Provide the (X, Y) coordinate of the cell's center where the given text is located.  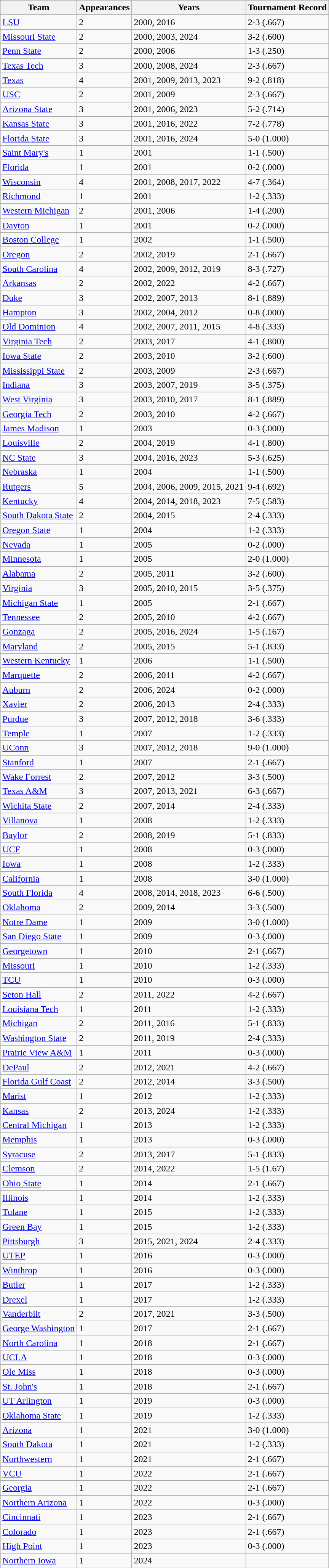
2005, 2015 (189, 646)
UCF (39, 849)
2011, 2019 (189, 1038)
NC State (39, 458)
2004, 2016, 2023 (189, 458)
Notre Dame (39, 922)
2002, 2009, 2012, 2019 (189, 269)
South Carolina (39, 269)
2011, 2022 (189, 994)
2002, 2004, 2012 (189, 312)
Texas A&M (39, 791)
5 (104, 487)
2007, 2012 (189, 777)
Iowa State (39, 356)
2008, 2019 (189, 835)
Nebraska (39, 472)
Central Michigan (39, 1125)
2005, 2010, 2015 (189, 588)
USC (39, 95)
2004, 2015 (189, 516)
2000, 2016 (189, 22)
Alabama (39, 574)
2006, 2024 (189, 690)
South Dakota State (39, 516)
San Diego State (39, 937)
0-8 (.000) (287, 312)
2012, 2014 (189, 1081)
Hampton (39, 312)
9-4 (.692) (287, 487)
Florida Gulf Coast (39, 1081)
8-3 (.727) (287, 269)
2024 (189, 1560)
James Madison (39, 429)
Georgia (39, 1488)
2012 (189, 1096)
Xavier (39, 704)
2002, 2007, 2011, 2015 (189, 327)
Penn State (39, 51)
South Florida (39, 893)
Marquette (39, 675)
UCLA (39, 1358)
VCU (39, 1473)
2013, 2024 (189, 1111)
UConn (39, 748)
Pittsburgh (39, 1241)
Louisiana Tech (39, 1009)
Western Michigan (39, 211)
Winthrop (39, 1270)
9-2 (.818) (287, 80)
Tulane (39, 1212)
Wichita State (39, 806)
South Dakota (39, 1444)
2001, 2009, 2013, 2023 (189, 80)
2004, 2014, 2018, 2023 (189, 501)
High Point (39, 1546)
DePaul (39, 1067)
Drexel (39, 1299)
2007, 2013, 2021 (189, 791)
4-8 (.333) (287, 327)
1-4 (.200) (287, 211)
2003, 2017 (189, 341)
Cincinnati (39, 1517)
St. John's (39, 1386)
Oregon State (39, 530)
Georgetown (39, 951)
2002, 2022 (189, 283)
5-2 (.714) (287, 109)
4-7 (.364) (287, 182)
Richmond (39, 196)
Duke (39, 298)
2000, 2008, 2024 (189, 66)
Appearances (104, 8)
Florida (39, 167)
Saint Mary's (39, 153)
Prairie View A&M (39, 1052)
2006 (189, 661)
3-6 (.333) (287, 719)
5-3 (.625) (287, 458)
2002, 2019 (189, 254)
Texas (39, 80)
Memphis (39, 1140)
UTEP (39, 1256)
Missouri State (39, 37)
2011, 2016 (189, 1023)
2003, 2007, 2019 (189, 385)
7-5 (.583) (287, 501)
Kansas State (39, 124)
Northwestern (39, 1459)
Butler (39, 1285)
Temple (39, 733)
2009, 2014 (189, 908)
Washington State (39, 1038)
2005, 2016, 2024 (189, 631)
Ohio State (39, 1183)
Wisconsin (39, 182)
Dayton (39, 225)
2004, 2006, 2009, 2015, 2021 (189, 487)
Wake Forrest (39, 777)
Green Bay (39, 1227)
Mississippi State (39, 370)
Tournament Record (287, 8)
Virginia (39, 588)
Oregon (39, 254)
2015, 2021, 2024 (189, 1241)
UT Arlington (39, 1401)
2008, 2014, 2018, 2023 (189, 893)
TCU (39, 980)
2001, 2008, 2017, 2022 (189, 182)
Louisville (39, 443)
Iowa (39, 864)
6-3 (.667) (287, 791)
George Washington (39, 1328)
Villanova (39, 820)
Syracuse (39, 1154)
2005, 2010 (189, 617)
Years (189, 8)
Kentucky (39, 501)
7-2 (.778) (287, 124)
2001, 2016, 2022 (189, 124)
6-6 (.500) (287, 893)
Clemson (39, 1169)
2002 (189, 240)
5-0 (1.000) (287, 138)
1-3 (.250) (287, 51)
1-5 (.167) (287, 631)
Arizona State (39, 109)
2014, 2022 (189, 1169)
Rutgers (39, 487)
Stanford (39, 762)
Virginia Tech (39, 341)
2001, 2016, 2024 (189, 138)
2017, 2021 (189, 1314)
Auburn (39, 690)
Northern Arizona (39, 1502)
West Virginia (39, 399)
2003, 2009 (189, 370)
Michigan State (39, 602)
Missouri (39, 966)
Texas Tech (39, 66)
2-0 (1.000) (287, 559)
2000, 2003, 2024 (189, 37)
2006, 2011 (189, 675)
9-0 (1.000) (287, 748)
Arkansas (39, 283)
Florida State (39, 138)
Western Kentucky (39, 661)
North Carolina (39, 1343)
Oklahoma State (39, 1415)
2003, 2010, 2017 (189, 399)
2013, 2017 (189, 1154)
2007, 2014 (189, 806)
Old Dominion (39, 327)
2003 (189, 429)
Michigan (39, 1023)
Maryland (39, 646)
Ole Miss (39, 1372)
2001, 2009 (189, 95)
Boston College (39, 240)
2000, 2006 (189, 51)
Colorado (39, 1531)
Minnesota (39, 559)
Team (39, 8)
2012, 2021 (189, 1067)
2001, 2006, 2023 (189, 109)
Arizona (39, 1430)
Indiana (39, 385)
Georgia Tech (39, 414)
Northern Iowa (39, 1560)
Vanderbilt (39, 1314)
Illinois (39, 1198)
2001, 2006 (189, 211)
Gonzaga (39, 631)
Baylor (39, 835)
California (39, 878)
2006, 2013 (189, 704)
LSU (39, 22)
Purdue (39, 719)
1-5 (1.67) (287, 1169)
Oklahoma (39, 908)
Kansas (39, 1111)
2004, 2019 (189, 443)
Seton Hall (39, 994)
Tennessee (39, 617)
Nevada (39, 545)
2002, 2007, 2013 (189, 298)
Marist (39, 1096)
2005, 2011 (189, 574)
